Scan for the cell matching the given text and deliver its (x, y) coordinate at center. 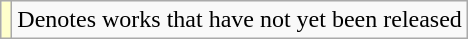
Denotes works that have not yet been released (240, 20)
